Determine the (X, Y) coordinate at the center of the cell enclosing the given text.  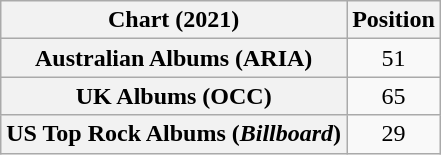
Australian Albums (ARIA) (174, 58)
UK Albums (OCC) (174, 96)
65 (394, 96)
51 (394, 58)
Chart (2021) (174, 20)
Position (394, 20)
US Top Rock Albums (Billboard) (174, 134)
29 (394, 134)
